Determine the (X, Y) coordinate at the center of the cell enclosing the given text.  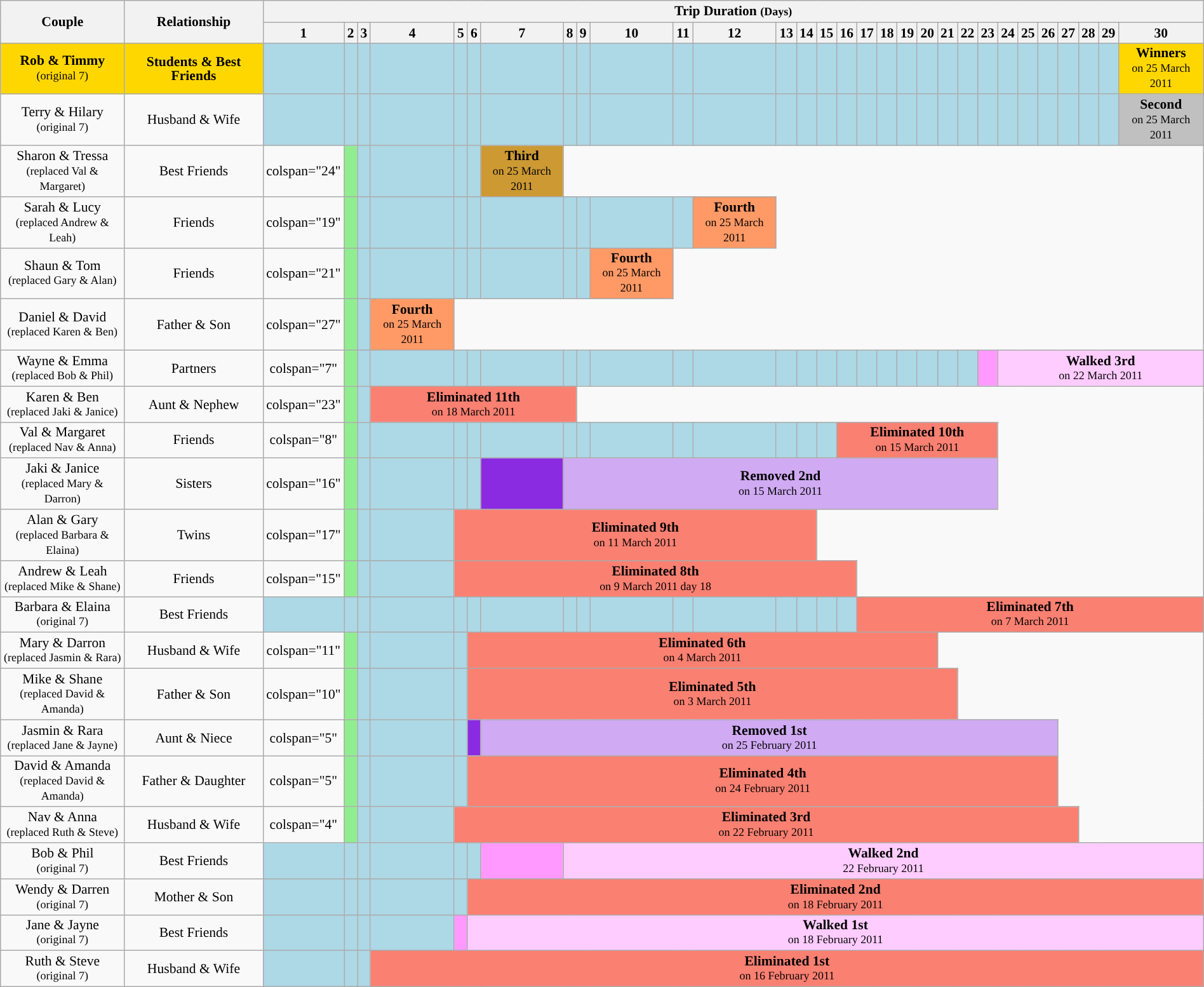
Sisters (194, 484)
7 (522, 33)
Terry & Hilary(original 7) (62, 121)
27 (1068, 33)
Winnerson 25 March 2011 (1161, 69)
Jaki & Janice(replaced Mary & Darron) (62, 484)
Eliminated 9thon 11 March 2011 (635, 535)
14 (806, 33)
colspan="27" (304, 325)
Removed 1ston 25 February 2011 (770, 738)
9 (583, 33)
25 (1028, 33)
colspan="23" (304, 404)
Nav & Anna(replaced Ruth & Steve) (62, 826)
30 (1161, 33)
David & Amanda(replaced David & Amanda) (62, 781)
Eliminated 3rdon 22 February 2011 (766, 826)
1 (304, 33)
Eliminated 11thon 18 March 2011 (473, 404)
Sarah & Lucy(replaced Andrew & Leah) (62, 222)
Couple (62, 22)
colspan="17" (304, 535)
Mary & Darron(replaced Jasmin & Rara) (62, 650)
colspan="24" (304, 171)
colspan="11" (304, 650)
colspan="16" (304, 484)
16 (846, 33)
Daniel & David(replaced Karen & Ben) (62, 325)
28 (1088, 33)
colspan="8" (304, 441)
Aunt & Niece (194, 738)
6 (474, 33)
Walked 3rdon 22 March 2011 (1100, 368)
13 (786, 33)
Eliminated 1ston 16 February 2011 (787, 969)
8 (570, 33)
colspan="19" (304, 222)
Thirdon 25 March 2011 (522, 171)
Andrew & Leah(replaced Mike & Shane) (62, 579)
Wendy & Darren(original 7) (62, 897)
colspan="10" (304, 695)
Eliminated 2ndon 18 February 2011 (836, 897)
Twins (194, 535)
24 (1008, 33)
15 (827, 33)
Eliminated 4thon 24 February 2011 (763, 781)
Aunt & Nephew (194, 404)
Father & Daughter (194, 781)
18 (887, 33)
Relationship (194, 22)
17 (867, 33)
10 (632, 33)
colspan="15" (304, 579)
Wayne & Emma(replaced Bob & Phil) (62, 368)
19 (907, 33)
2 (351, 33)
Mother & Son (194, 897)
Val & Margaret(replaced Nav & Anna) (62, 441)
Walked 1ston 18 February 2011 (836, 932)
Students & Best Friends (194, 69)
26 (1048, 33)
Ruth & Steve(original 7) (62, 969)
21 (947, 33)
Barbara & Elaina(original 7) (62, 615)
Eliminated 6thon 4 March 2011 (702, 650)
colspan="7" (304, 368)
Shaun & Tom(replaced Gary & Alan) (62, 273)
11 (683, 33)
Bob & Phil(original 7) (62, 861)
Secondon 25 March 2011 (1161, 121)
colspan="4" (304, 826)
Karen & Ben(replaced Jaki & Janice) (62, 404)
colspan="21" (304, 273)
Removed 2ndon 15 March 2011 (780, 484)
Eliminated 7thon 7 March 2011 (1030, 615)
29 (1109, 33)
22 (968, 33)
Partners (194, 368)
4 (412, 33)
Walked 2nd22 February 2011 (883, 861)
23 (987, 33)
Trip Duration (Days) (733, 11)
3 (363, 33)
Mike & Shane(replaced David & Amanda) (62, 695)
Jane & Jayne(original 7) (62, 932)
Eliminated 10thon 15 March 2011 (917, 441)
Jasmin & Rara(replaced Jane & Jayne) (62, 738)
20 (927, 33)
12 (735, 33)
Eliminated 8thon 9 March 2011 day 18 (655, 579)
Rob & Timmy(original 7) (62, 69)
Alan & Gary(replaced Barbara & Elaina) (62, 535)
5 (461, 33)
Eliminated 5thon 3 March 2011 (712, 695)
Sharon & Tressa(replaced Val & Margaret) (62, 171)
